Detect which cell encompasses the target text, then output its [X, Y] center coordinate. 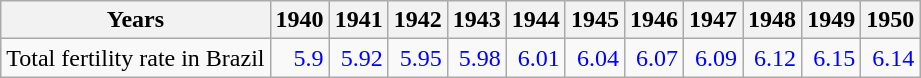
6.14 [890, 58]
1947 [712, 20]
1940 [300, 20]
6.15 [832, 58]
5.95 [418, 58]
5.9 [300, 58]
5.98 [476, 58]
1942 [418, 20]
1946 [654, 20]
6.09 [712, 58]
6.07 [654, 58]
6.12 [772, 58]
Years [136, 20]
1948 [772, 20]
Total fertility rate in Brazil [136, 58]
1950 [890, 20]
1941 [358, 20]
5.92 [358, 58]
1945 [594, 20]
1943 [476, 20]
1944 [536, 20]
1949 [832, 20]
6.01 [536, 58]
6.04 [594, 58]
